Identify which cell holds the provided text, then report its [X, Y] central coordinate. 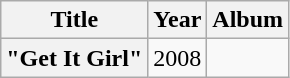
Title [74, 20]
Album [248, 20]
2008 [178, 58]
"Get It Girl" [74, 58]
Year [178, 20]
